Provide the (x, y) coordinate of the cell's center where the given text is located.  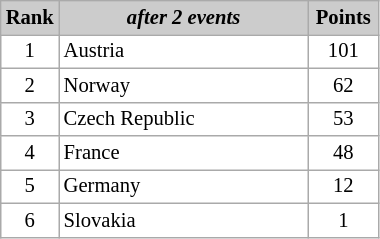
Rank (30, 17)
12 (343, 186)
62 (343, 85)
Points (343, 17)
3 (30, 119)
Austria (184, 51)
53 (343, 119)
France (184, 153)
6 (30, 220)
4 (30, 153)
Germany (184, 186)
48 (343, 153)
101 (343, 51)
Czech Republic (184, 119)
Norway (184, 85)
5 (30, 186)
2 (30, 85)
after 2 events (184, 17)
Slovakia (184, 220)
